Return the (x, y) coordinate for the center point of the cell that contains the specified text.  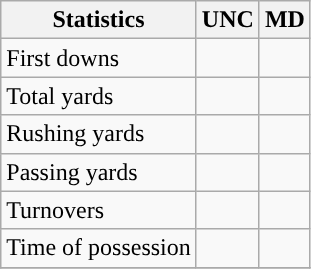
Rushing yards (99, 134)
UNC (228, 20)
Passing yards (99, 172)
Statistics (99, 20)
Turnovers (99, 210)
MD (284, 20)
First downs (99, 58)
Total yards (99, 96)
Time of possession (99, 248)
